Output the [X, Y] coordinate of the center of the cell containing the given text.  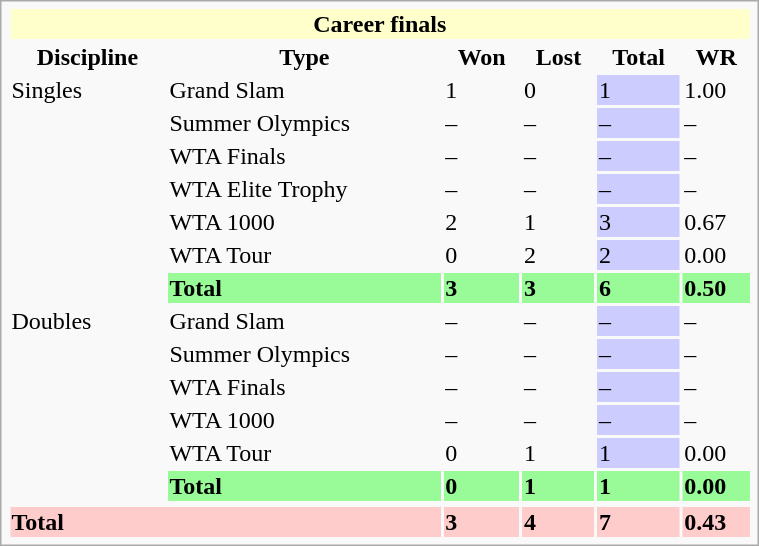
Lost [559, 57]
6 [638, 288]
Discipline [88, 57]
WTA Elite Trophy [304, 189]
Career finals [380, 24]
0.67 [716, 222]
0.43 [716, 522]
0.50 [716, 288]
7 [638, 522]
Singles [88, 189]
Won [482, 57]
4 [559, 522]
WR [716, 57]
1.00 [716, 90]
Doubles [88, 404]
Type [304, 57]
